Determine the (x, y) coordinate at the center of the cell enclosing the given text.  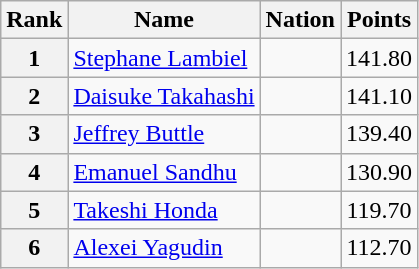
130.90 (378, 172)
Daisuke Takahashi (164, 96)
Takeshi Honda (164, 210)
Stephane Lambiel (164, 58)
Alexei Yagudin (164, 248)
1 (34, 58)
119.70 (378, 210)
2 (34, 96)
Name (164, 20)
Rank (34, 20)
3 (34, 134)
Jeffrey Buttle (164, 134)
Points (378, 20)
139.40 (378, 134)
Nation (300, 20)
112.70 (378, 248)
6 (34, 248)
141.80 (378, 58)
4 (34, 172)
5 (34, 210)
Emanuel Sandhu (164, 172)
141.10 (378, 96)
